Capture the cell that displays the provided text and extract its (x, y) central coordinate. 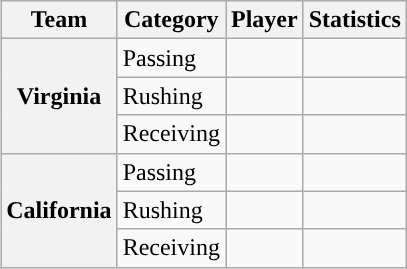
Team (59, 20)
California (59, 210)
Player (265, 20)
Statistics (354, 20)
Virginia (59, 96)
Category (171, 20)
